Extract the [x, y] coordinate from the center of the cell holding the provided text.  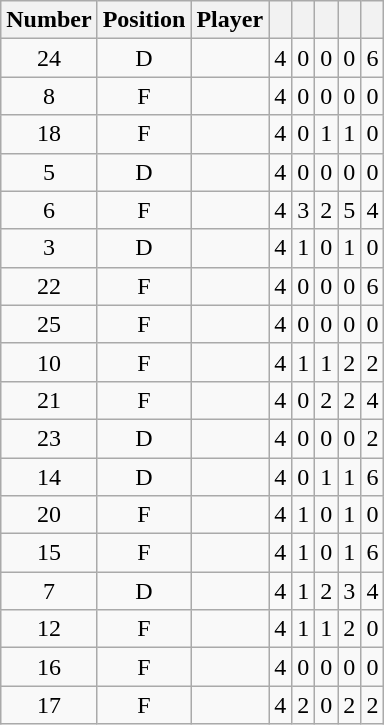
16 [49, 667]
22 [49, 286]
15 [49, 553]
23 [49, 438]
17 [49, 705]
Number [49, 20]
25 [49, 324]
18 [49, 134]
7 [49, 591]
24 [49, 58]
Position [144, 20]
10 [49, 362]
8 [49, 96]
Player [230, 20]
21 [49, 400]
14 [49, 477]
20 [49, 515]
12 [49, 629]
